Capture the cell that displays the provided text and extract its (X, Y) central coordinate. 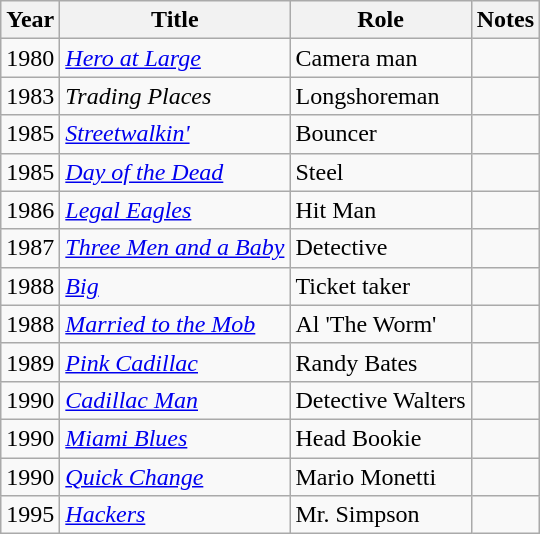
Mario Monetti (380, 477)
Three Men and a Baby (175, 248)
Hackers (175, 515)
Detective Walters (380, 400)
Head Bookie (380, 438)
Pink Cadillac (175, 362)
Longshoreman (380, 96)
Big (175, 286)
Bouncer (380, 134)
1995 (30, 515)
Title (175, 20)
Hero at Large (175, 58)
Cadillac Man (175, 400)
1987 (30, 248)
Ticket taker (380, 286)
Miami Blues (175, 438)
Detective (380, 248)
Hit Man (380, 210)
Legal Eagles (175, 210)
Streetwalkin' (175, 134)
Randy Bates (380, 362)
Steel (380, 172)
Camera man (380, 58)
1980 (30, 58)
Trading Places (175, 96)
Married to the Mob (175, 324)
Al 'The Worm' (380, 324)
1989 (30, 362)
Mr. Simpson (380, 515)
Year (30, 20)
Quick Change (175, 477)
Day of the Dead (175, 172)
Notes (505, 20)
1986 (30, 210)
Role (380, 20)
1983 (30, 96)
